Detect which cell encompasses the target text, then output its (X, Y) center coordinate. 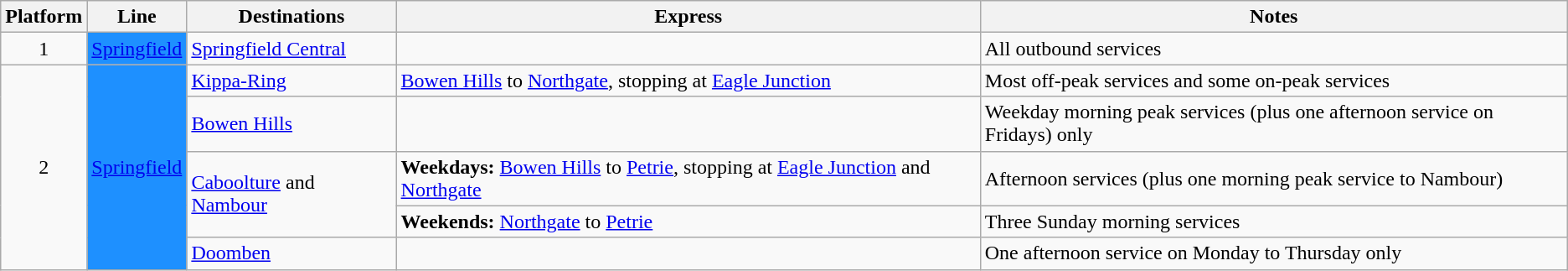
Doomben (291, 253)
Weekday morning peak services (plus one afternoon service on Fridays) only (1273, 124)
Three Sunday morning services (1273, 221)
2 (44, 167)
Kippa-Ring (291, 81)
Afternoon services (plus one morning peak service to Nambour) (1273, 178)
Destinations (291, 17)
Most off-peak services and some on-peak services (1273, 81)
Weekends: Northgate to Petrie (689, 221)
Weekdays: Bowen Hills to Petrie, stopping at Eagle Junction and Northgate (689, 178)
Bowen Hills to Northgate, stopping at Eagle Junction (689, 81)
Notes (1273, 17)
1 (44, 49)
Springfield Central (291, 49)
One afternoon service on Monday to Thursday only (1273, 253)
All outbound services (1273, 49)
Platform (44, 17)
Express (689, 17)
Caboolture and Nambour (291, 195)
Bowen Hills (291, 124)
Line (137, 17)
